Locate the cell with the specified text and output its [X, Y] center coordinate. 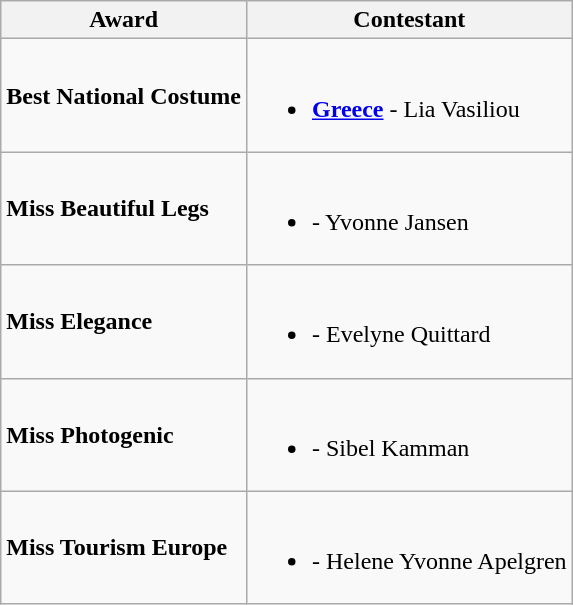
Miss Elegance [124, 322]
- Evelyne Quittard [409, 322]
Award [124, 20]
Greece - Lia Vasiliou [409, 96]
Best National Costume [124, 96]
- Yvonne Jansen [409, 208]
Miss Tourism Europe [124, 548]
Contestant [409, 20]
Miss Beautiful Legs [124, 208]
- Sibel Kamman [409, 434]
Miss Photogenic [124, 434]
- Helene Yvonne Apelgren [409, 548]
